Search for the cell housing the specified text and yield its (X, Y) center coordinate. 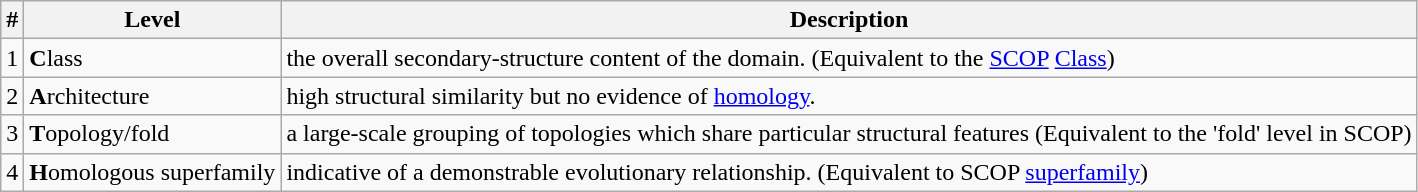
Description (849, 20)
high structural similarity but no evidence of homology. (849, 96)
Architecture (152, 96)
2 (12, 96)
# (12, 20)
Class (152, 58)
a large-scale grouping of topologies which share particular structural features (Equivalent to the 'fold' level in SCOP) (849, 134)
the overall secondary-structure content of the domain. (Equivalent to the SCOP Class) (849, 58)
Topology/fold (152, 134)
Homologous superfamily (152, 172)
4 (12, 172)
Level (152, 20)
3 (12, 134)
1 (12, 58)
indicative of a demonstrable evolutionary relationship. (Equivalent to SCOP superfamily) (849, 172)
